Return [x, y] of the center of cell containing provided text 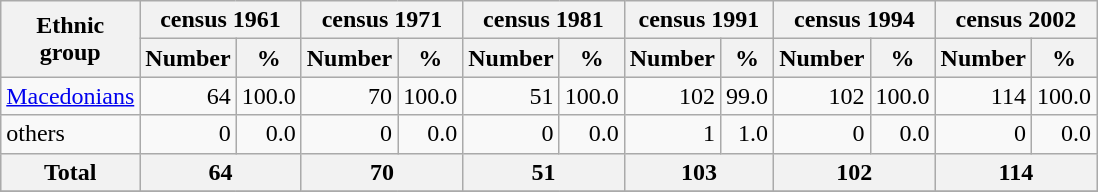
Macedonians [70, 96]
Ethnicgroup [70, 39]
census 1991 [698, 20]
99.0 [748, 96]
census 1971 [382, 20]
103 [698, 172]
others [70, 134]
census 1961 [220, 20]
1.0 [748, 134]
Total [70, 172]
census 1994 [854, 20]
1 [672, 134]
census 1981 [544, 20]
census 2002 [1016, 20]
